Locate the cell with the specified text and output its (x, y) center coordinate. 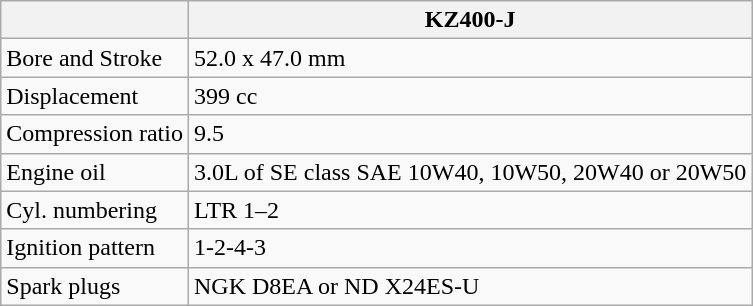
LTR 1–2 (470, 210)
Cyl. numbering (95, 210)
399 cc (470, 96)
NGK D8EA or ND X24ES-U (470, 286)
Ignition pattern (95, 248)
Spark plugs (95, 286)
9.5 (470, 134)
3.0L of SE class SAE 10W40, 10W50, 20W40 or 20W50 (470, 172)
Compression ratio (95, 134)
KZ400-J (470, 20)
Engine oil (95, 172)
52.0 x 47.0 mm (470, 58)
1-2-4-3 (470, 248)
Bore and Stroke (95, 58)
Displacement (95, 96)
